Locate the cell with the specified text and output its (x, y) center coordinate. 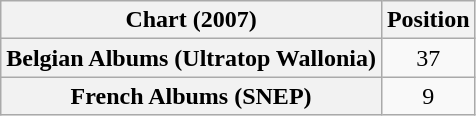
Position (428, 20)
9 (428, 96)
37 (428, 58)
Belgian Albums (Ultratop Wallonia) (192, 58)
Chart (2007) (192, 20)
French Albums (SNEP) (192, 96)
